Capture the cell that displays the provided text and extract its [X, Y] central coordinate. 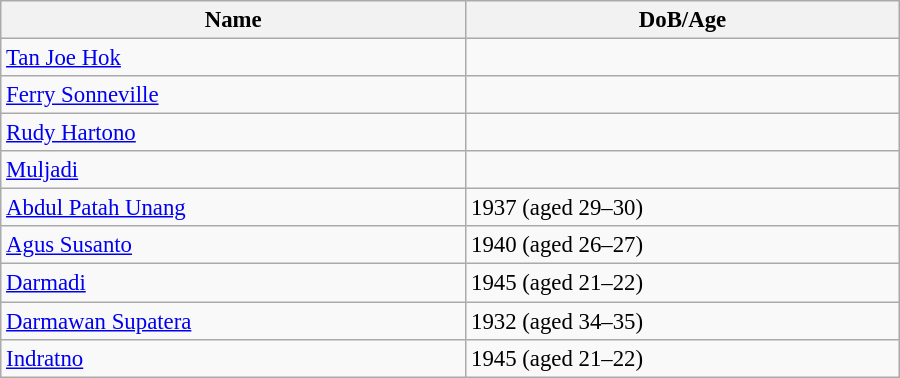
Darmawan Supatera [234, 321]
Abdul Patah Unang [234, 208]
Muljadi [234, 170]
Rudy Hartono [234, 133]
1937 (aged 29–30) [683, 208]
Agus Susanto [234, 245]
Ferry Sonneville [234, 95]
DoB/Age [683, 20]
Darmadi [234, 283]
Indratno [234, 358]
1940 (aged 26–27) [683, 245]
Tan Joe Hok [234, 58]
Name [234, 20]
1932 (aged 34–35) [683, 321]
